Locate the cell with the specified text and output its [x, y] center coordinate. 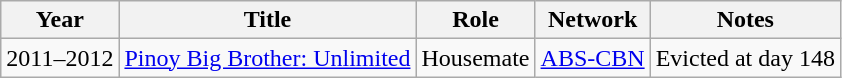
Pinoy Big Brother: Unlimited [268, 58]
Year [60, 20]
Network [592, 20]
ABS-CBN [592, 58]
Housemate [476, 58]
Role [476, 20]
Evicted at day 148 [745, 58]
Notes [745, 20]
2011–2012 [60, 58]
Title [268, 20]
